Extract the [X, Y] coordinate from the center of the cell holding the provided text.  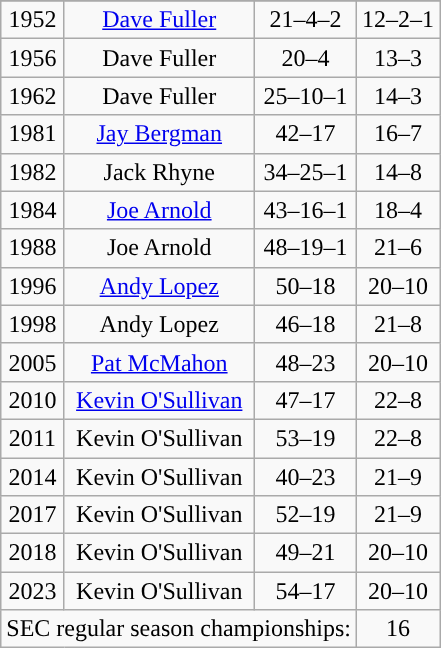
18–4 [398, 210]
2017 [32, 515]
Pat McMahon [159, 362]
1956 [32, 58]
16 [398, 629]
2023 [32, 591]
1952 [32, 20]
43–16–1 [305, 210]
46–18 [305, 324]
34–25–1 [305, 172]
Jack Rhyne [159, 172]
2011 [32, 438]
50–18 [305, 286]
47–17 [305, 400]
1996 [32, 286]
49–21 [305, 553]
12–2–1 [398, 20]
1981 [32, 134]
40–23 [305, 477]
48–23 [305, 362]
2005 [32, 362]
Jay Bergman [159, 134]
54–17 [305, 591]
13–3 [398, 58]
1982 [32, 172]
53–19 [305, 438]
14–3 [398, 96]
21–8 [398, 324]
25–10–1 [305, 96]
2014 [32, 477]
2018 [32, 553]
1998 [32, 324]
16–7 [398, 134]
20–4 [305, 58]
14–8 [398, 172]
21–4–2 [305, 20]
1962 [32, 96]
SEC regular season championships: [179, 629]
1984 [32, 210]
52–19 [305, 515]
1988 [32, 248]
2010 [32, 400]
48–19–1 [305, 248]
21–6 [398, 248]
42–17 [305, 134]
